Identify which cell holds the provided text, then report its (x, y) central coordinate. 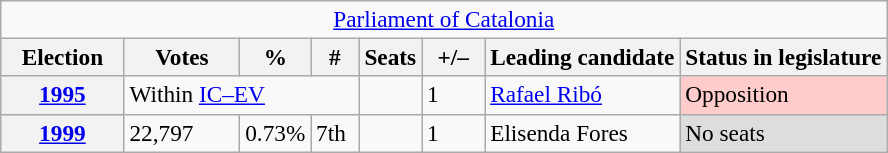
Status in legislature (784, 57)
Elisenda Fores (582, 133)
# (335, 57)
Votes (182, 57)
+/– (454, 57)
7th (335, 133)
Seats (390, 57)
Opposition (784, 95)
Election (62, 57)
Rafael Ribó (582, 95)
No seats (784, 133)
Within IC–EV (242, 95)
1999 (62, 133)
Leading candidate (582, 57)
1995 (62, 95)
Parliament of Catalonia (444, 19)
% (276, 57)
0.73% (276, 133)
22,797 (182, 133)
